Locate the cell with the specified text and output its [X, Y] center coordinate. 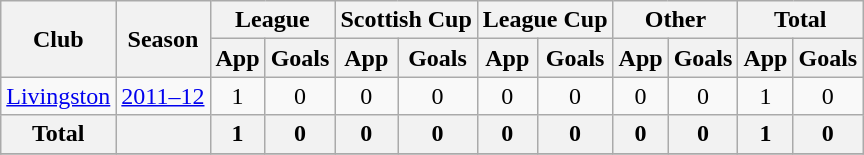
Scottish Cup [406, 20]
2011–12 [163, 96]
Other [676, 20]
Club [58, 39]
League Cup [545, 20]
Livingston [58, 96]
Season [163, 39]
League [272, 20]
